Return [x, y] of the center of cell containing provided text 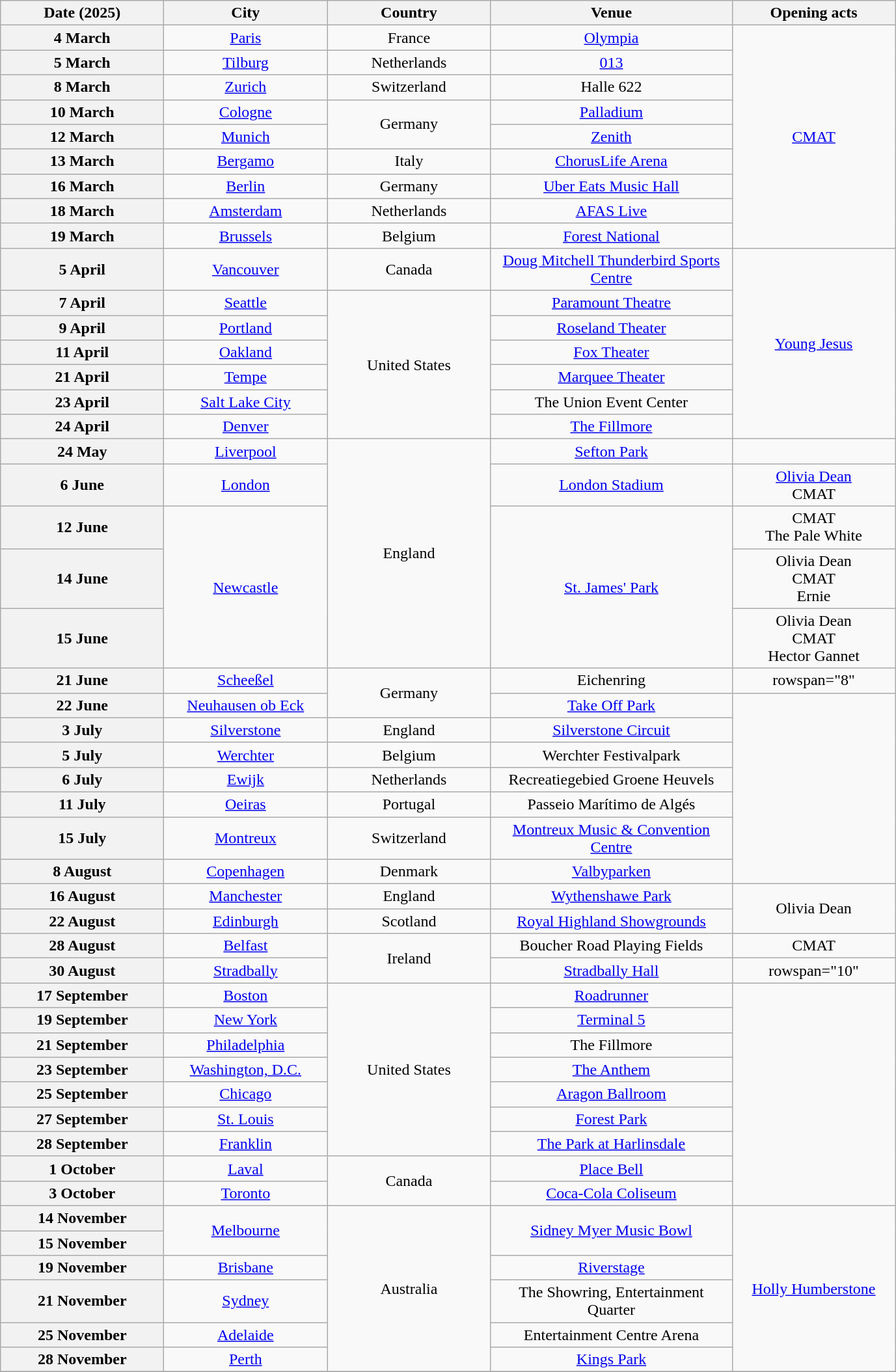
Werchter [246, 755]
Olivia Dean [813, 909]
18 March [82, 211]
19 September [82, 1020]
Scheeßel [246, 680]
Take Off Park [612, 705]
19 November [82, 1268]
6 July [82, 779]
Chicago [246, 1094]
Date (2025) [82, 13]
Toronto [246, 1193]
Silverstone Circuit [612, 730]
Riverstage [612, 1268]
013 [612, 62]
Boston [246, 995]
The Showring, Entertainment Quarter [612, 1301]
Holly Humberstone [813, 1288]
Australia [409, 1288]
Silverstone [246, 730]
Montreux Music & Convention Centre [612, 838]
3 October [82, 1193]
Sydney [246, 1301]
Portland [246, 327]
Munich [246, 137]
Stradbally Hall [612, 971]
11 April [82, 353]
The Anthem [612, 1069]
The Union Event Center [612, 402]
8 March [82, 87]
15 November [82, 1243]
Amsterdam [246, 211]
11 July [82, 804]
New York [246, 1020]
25 September [82, 1094]
Stradbally [246, 971]
The Park at Harlinsdale [612, 1144]
Olivia DeanCMAT [813, 485]
23 April [82, 402]
CMATThe Pale White [813, 527]
21 June [82, 680]
Brussels [246, 235]
8 August [82, 872]
Ewijk [246, 779]
28 September [82, 1144]
Coca-Cola Coliseum [612, 1193]
Forest Park [612, 1119]
22 August [82, 921]
Brisbane [246, 1268]
Wythenshawe Park [612, 896]
Werchter Festivalpark [612, 755]
Scotland [409, 921]
Washington, D.C. [246, 1069]
16 March [82, 186]
Venue [612, 13]
rowspan="10" [813, 971]
Palladium [612, 112]
Franklin [246, 1144]
14 November [82, 1218]
Opening acts [813, 13]
1 October [82, 1168]
Olivia Dean CMAT Hector Gannet [813, 638]
Cologne [246, 112]
Liverpool [246, 451]
St. Louis [246, 1119]
Fox Theater [612, 353]
Newcastle [246, 587]
Doug Mitchell Thunderbird Sports Centre [612, 269]
Olivia Dean CMAT Ernie [813, 578]
Tilburg [246, 62]
Seattle [246, 303]
7 April [82, 303]
Forest National [612, 235]
London [246, 485]
Oeiras [246, 804]
Boucher Road Playing Fields [612, 946]
Bergamo [246, 161]
Young Jesus [813, 343]
London Stadium [612, 485]
Zurich [246, 87]
16 August [82, 896]
Sidney Myer Music Bowl [612, 1230]
City [246, 13]
Marquee Theater [612, 377]
Eichenring [612, 680]
Perth [246, 1360]
17 September [82, 995]
5 March [82, 62]
Paramount Theatre [612, 303]
5 July [82, 755]
10 March [82, 112]
Royal Highland Showgrounds [612, 921]
Salt Lake City [246, 402]
12 March [82, 137]
3 July [82, 730]
13 March [82, 161]
Entertainment Centre Arena [612, 1335]
Manchester [246, 896]
Aragon Ballroom [612, 1094]
Kings Park [612, 1360]
Ireland [409, 958]
28 August [82, 946]
21 April [82, 377]
Denmark [409, 872]
Philadelphia [246, 1045]
22 June [82, 705]
21 November [82, 1301]
Halle 622 [612, 87]
Adelaide [246, 1335]
Neuhausen ob Eck [246, 705]
Zenith [612, 137]
Denver [246, 427]
Italy [409, 161]
Melbourne [246, 1230]
14 June [82, 578]
Belfast [246, 946]
ChorusLife Arena [612, 161]
9 April [82, 327]
25 November [82, 1335]
Copenhagen [246, 872]
5 April [82, 269]
Berlin [246, 186]
27 September [82, 1119]
15 July [82, 838]
28 November [82, 1360]
Laval [246, 1168]
21 September [82, 1045]
Passeio Marítimo de Algés [612, 804]
St. James' Park [612, 587]
Uber Eats Music Hall [612, 186]
rowspan="8" [813, 680]
Terminal 5 [612, 1020]
24 April [82, 427]
6 June [82, 485]
24 May [82, 451]
Recreatiegebied Groene Heuvels [612, 779]
19 March [82, 235]
Valbyparken [612, 872]
Edinburgh [246, 921]
France [409, 38]
Oakland [246, 353]
30 August [82, 971]
Olympia [612, 38]
Montreux [246, 838]
AFAS Live [612, 211]
Tempe [246, 377]
Paris [246, 38]
15 June [82, 638]
Portugal [409, 804]
Sefton Park [612, 451]
4 March [82, 38]
Country [409, 13]
23 September [82, 1069]
Place Bell [612, 1168]
Roseland Theater [612, 327]
Roadrunner [612, 995]
Vancouver [246, 269]
12 June [82, 527]
